Capture the cell that displays the provided text and extract its (X, Y) central coordinate. 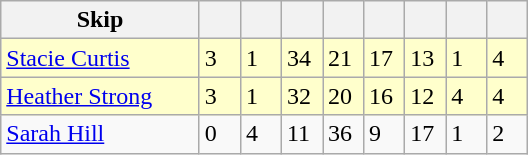
13 (426, 58)
21 (342, 58)
34 (302, 58)
2 (508, 134)
12 (426, 96)
Heather Strong (100, 96)
32 (302, 96)
11 (302, 134)
9 (384, 134)
Stacie Curtis (100, 58)
36 (342, 134)
20 (342, 96)
0 (220, 134)
16 (384, 96)
Sarah Hill (100, 134)
Skip (100, 20)
